Return the (X, Y) coordinate for the center point of the cell that contains the specified text.  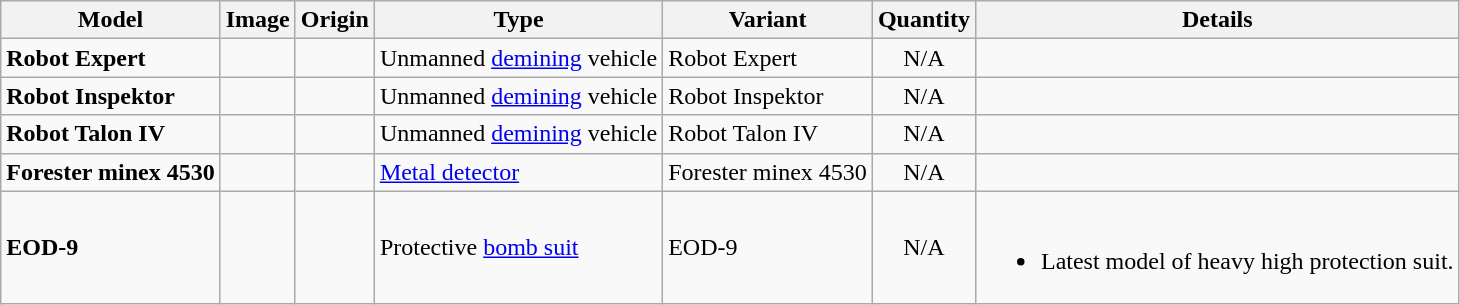
Quantity (924, 20)
Metal detector (518, 172)
Origin (334, 20)
Protective bomb suit (518, 248)
Image (258, 20)
Details (1217, 20)
Model (110, 20)
Type (518, 20)
Latest model of heavy high protection suit. (1217, 248)
Variant (768, 20)
